Output the (x, y) coordinate of the center of the cell containing the given text.  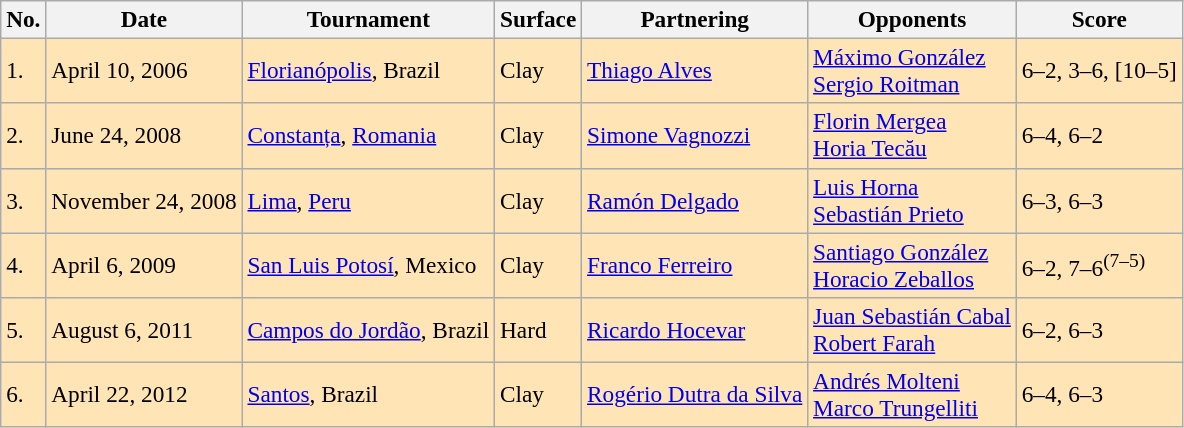
Florin Mergea Horia Tecău (912, 136)
Lima, Peru (368, 200)
6–2, 7–6(7–5) (1099, 264)
Simone Vagnozzi (695, 136)
Andrés Molteni Marco Trungelliti (912, 394)
5. (24, 330)
San Luis Potosí, Mexico (368, 264)
Campos do Jordão, Brazil (368, 330)
June 24, 2008 (144, 136)
3. (24, 200)
Partnering (695, 19)
6–2, 6–3 (1099, 330)
November 24, 2008 (144, 200)
6–4, 6–3 (1099, 394)
Opponents (912, 19)
Constanța, Romania (368, 136)
April 22, 2012 (144, 394)
6–3, 6–3 (1099, 200)
Juan Sebastián Cabal Robert Farah (912, 330)
April 10, 2006 (144, 70)
Surface (538, 19)
6. (24, 394)
Franco Ferreiro (695, 264)
Score (1099, 19)
6–4, 6–2 (1099, 136)
Rogério Dutra da Silva (695, 394)
2. (24, 136)
4. (24, 264)
Florianópolis, Brazil (368, 70)
Tournament (368, 19)
Date (144, 19)
Ramón Delgado (695, 200)
No. (24, 19)
Santos, Brazil (368, 394)
August 6, 2011 (144, 330)
Hard (538, 330)
6–2, 3–6, [10–5] (1099, 70)
Máximo González Sergio Roitman (912, 70)
Thiago Alves (695, 70)
April 6, 2009 (144, 264)
1. (24, 70)
Ricardo Hocevar (695, 330)
Luis Horna Sebastián Prieto (912, 200)
Santiago González Horacio Zeballos (912, 264)
